Capture the cell that displays the provided text and extract its (X, Y) central coordinate. 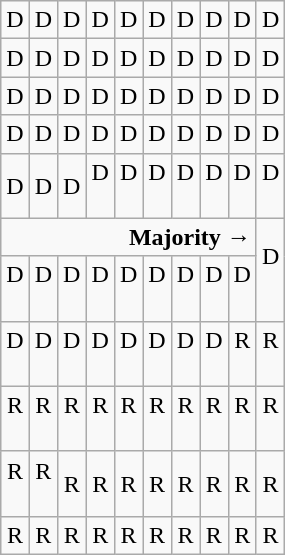
Majority → (129, 237)
